Search for the cell housing the specified text and yield its (x, y) center coordinate. 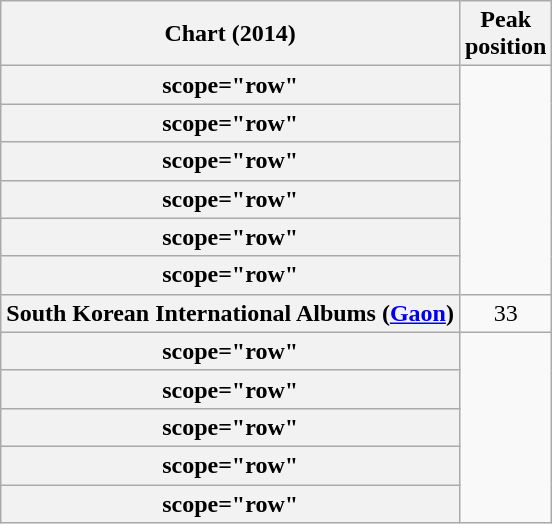
33 (505, 313)
Peakposition (505, 34)
Chart (2014) (230, 34)
South Korean International Albums (Gaon) (230, 313)
